Detect which cell encompasses the target text, then output its (x, y) center coordinate. 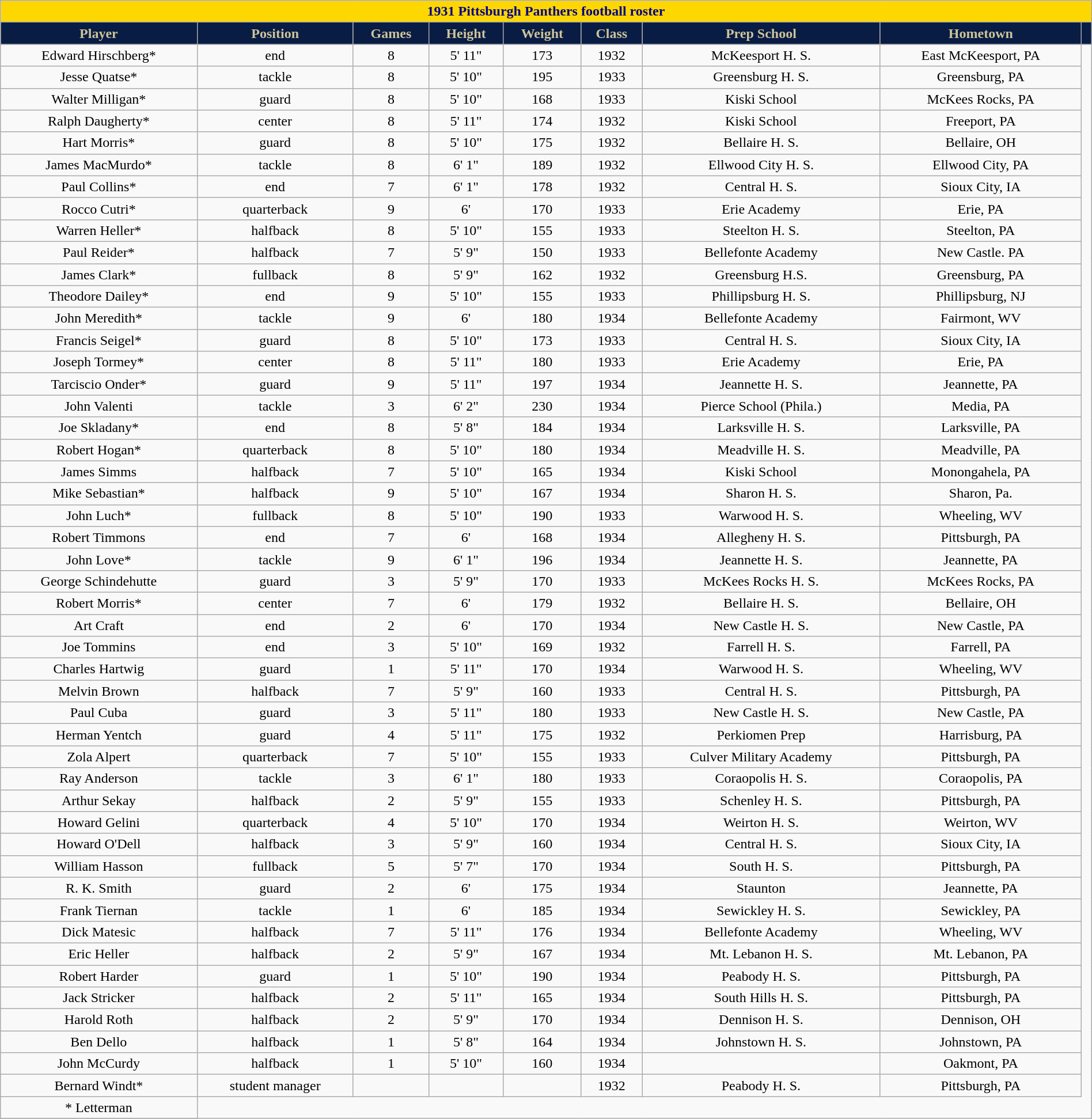
Weight (543, 33)
179 (543, 603)
Art Craft (99, 625)
185 (543, 910)
New Castle. PA (980, 252)
Pierce School (Phila.) (761, 406)
176 (543, 932)
R. K. Smith (99, 888)
McKeesport H. S. (761, 55)
Monongahela, PA (980, 472)
John McCurdy (99, 1064)
Staunton (761, 888)
Meadville H. S. (761, 450)
South Hills H. S. (761, 998)
Perkiomen Prep (761, 735)
Sharon, Pa. (980, 494)
5 (390, 866)
Frank Tiernan (99, 910)
Robert Harder (99, 976)
Edward Hirschberg* (99, 55)
Coraopolis, PA (980, 779)
George Schindehutte (99, 581)
Sewickley H. S. (761, 910)
Warren Heller* (99, 230)
Paul Reider* (99, 252)
164 (543, 1042)
Farrell, PA (980, 647)
Mt. Lebanon H. S. (761, 954)
Ellwood City, PA (980, 165)
Greensburg H. S. (761, 77)
184 (543, 428)
162 (543, 275)
Arthur Sekay (99, 801)
Herman Yentch (99, 735)
169 (543, 647)
174 (543, 121)
Walter Milligan* (99, 99)
Greensburg H.S. (761, 275)
Schenley H. S. (761, 801)
Ray Anderson (99, 779)
James Simms (99, 472)
Dick Matesic (99, 932)
178 (543, 187)
Dennison H. S. (761, 1020)
Steelton, PA (980, 230)
Joe Tommins (99, 647)
Zola Alpert (99, 757)
Prep School (761, 33)
Phillipsburg, NJ (980, 297)
Joe Skladany* (99, 428)
Harrisburg, PA (980, 735)
Joseph Tormey* (99, 362)
196 (543, 559)
East McKeesport, PA (980, 55)
Oakmont, PA (980, 1064)
Position (275, 33)
Johnstown, PA (980, 1042)
Weirton H. S. (761, 822)
Meadville, PA (980, 450)
Howard Gelini (99, 822)
6' 2" (467, 406)
195 (543, 77)
Sewickley, PA (980, 910)
John Love* (99, 559)
John Meredith* (99, 318)
230 (543, 406)
150 (543, 252)
5' 7" (467, 866)
William Hasson (99, 866)
Media, PA (980, 406)
Charles Hartwig (99, 669)
Robert Hogan* (99, 450)
Phillipsburg H. S. (761, 297)
Games (390, 33)
Steelton H. S. (761, 230)
Howard O'Dell (99, 844)
Rocco Cutri* (99, 208)
Larksville H. S. (761, 428)
Weirton, WV (980, 822)
Dennison, OH (980, 1020)
Jack Stricker (99, 998)
1931 Pittsburgh Panthers football roster (546, 12)
John Valenti (99, 406)
Larksville, PA (980, 428)
Jesse Quatse* (99, 77)
Height (467, 33)
James Clark* (99, 275)
* Letterman (99, 1107)
Tarciscio Onder* (99, 384)
Player (99, 33)
Robert Morris* (99, 603)
Sharon H. S. (761, 494)
James MacMurdo* (99, 165)
Farrell H. S. (761, 647)
Culver Military Academy (761, 757)
Ellwood City H. S. (761, 165)
Freeport, PA (980, 121)
Ben Dello (99, 1042)
Melvin Brown (99, 691)
Allegheny H. S. (761, 537)
Mike Sebastian* (99, 494)
Harold Roth (99, 1020)
Ralph Daugherty* (99, 121)
Francis Seigel* (99, 340)
Fairmont, WV (980, 318)
Bernard Windt* (99, 1086)
Theodore Dailey* (99, 297)
John Luch* (99, 515)
Eric Heller (99, 954)
McKees Rocks H. S. (761, 581)
Hart Morris* (99, 143)
197 (543, 384)
Hometown (980, 33)
student manager (275, 1086)
Paul Cuba (99, 713)
South H. S. (761, 866)
Johnstown H. S. (761, 1042)
189 (543, 165)
Paul Collins* (99, 187)
Robert Timmons (99, 537)
Coraopolis H. S. (761, 779)
Class (612, 33)
Mt. Lebanon, PA (980, 954)
